Search for the cell housing the specified text and yield its [x, y] center coordinate. 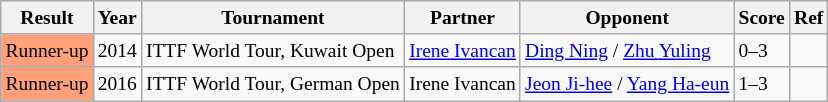
Year [117, 18]
2014 [117, 50]
Partner [463, 18]
Tournament [272, 18]
ITTF World Tour, Kuwait Open [272, 50]
Result [47, 18]
1–3 [762, 84]
Jeon Ji-hee / Yang Ha-eun [626, 84]
0–3 [762, 50]
Ref [808, 18]
ITTF World Tour, German Open [272, 84]
Ding Ning / Zhu Yuling [626, 50]
Opponent [626, 18]
Score [762, 18]
2016 [117, 84]
